Extract the (x, y) coordinate from the center of the cell holding the provided text.  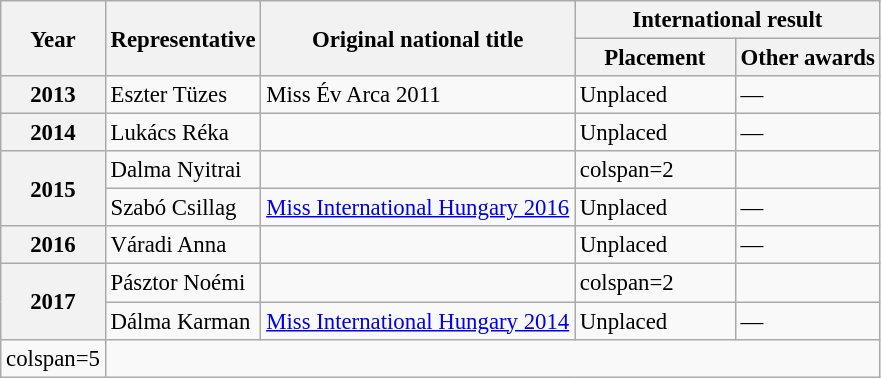
Pásztor Noémi (183, 283)
2017 (53, 302)
Dálma Karman (183, 321)
Miss Év Arca 2011 (418, 95)
Placement (656, 58)
2013 (53, 95)
Other awards (808, 58)
Szabó Csillag (183, 208)
Dalma Nyitrai (183, 170)
Representative (183, 38)
Váradi Anna (183, 245)
2016 (53, 245)
Original national title (418, 38)
2015 (53, 188)
International result (728, 20)
Miss International Hungary 2016 (418, 208)
Lukács Réka (183, 133)
Eszter Tüzes (183, 95)
Year (53, 38)
colspan=5 (53, 358)
2014 (53, 133)
Miss International Hungary 2014 (418, 321)
